Search for the cell housing the specified text and yield its [X, Y] center coordinate. 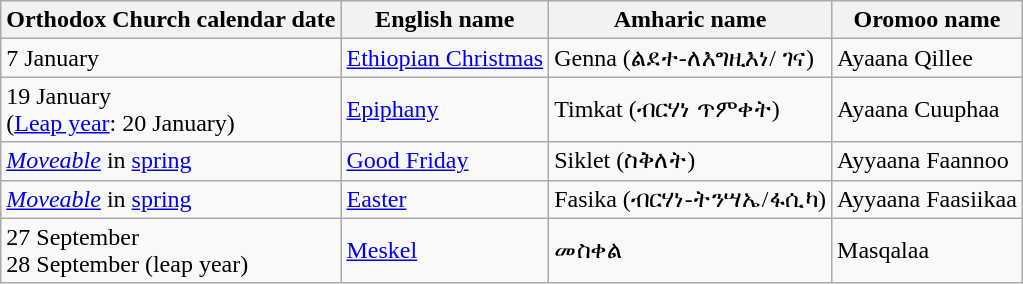
Easter [445, 199]
Ayaana Qillee [928, 58]
27 September28 September (leap year) [171, 250]
Masqalaa [928, 250]
19 January(Leap year: 20 January) [171, 110]
Genna (ልደተ-ለእግዚእነ/ ገና) [690, 58]
Siklet (ስቅለት) [690, 161]
Oromoo name [928, 20]
Ethiopian Christmas [445, 58]
English name [445, 20]
Epiphany [445, 110]
Ayyaana Faannoo [928, 161]
Ayyaana Faasiikaa [928, 199]
Good Friday [445, 161]
Amharic name [690, 20]
Fasika (ብርሃነ-ትንሣኤ/ፋሲካ) [690, 199]
Meskel [445, 250]
መስቀል [690, 250]
Ayaana Cuuphaa [928, 110]
Orthodox Church calendar date [171, 20]
7 January [171, 58]
Timkat (ብርሃነ ጥምቀት) [690, 110]
